Provide the [X, Y] coordinate of the cell's center where the given text is located.  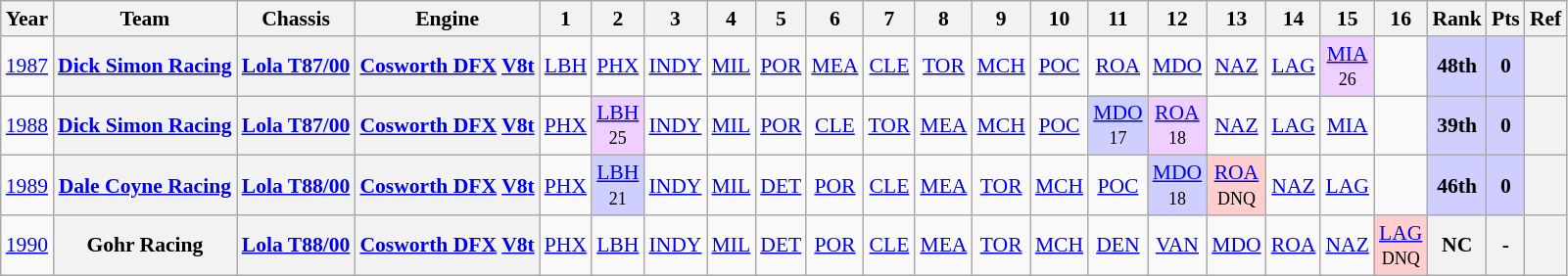
MIA [1347, 125]
- [1506, 245]
5 [781, 19]
Team [145, 19]
Engine [447, 19]
ROADNQ [1236, 186]
15 [1347, 19]
9 [1001, 19]
3 [675, 19]
1989 [27, 186]
Gohr Racing [145, 245]
1987 [27, 67]
DEN [1118, 245]
Dale Coyne Racing [145, 186]
LBH25 [617, 125]
LAGDNQ [1401, 245]
12 [1177, 19]
Pts [1506, 19]
MIA26 [1347, 67]
NC [1457, 245]
ROA18 [1177, 125]
46th [1457, 186]
4 [732, 19]
7 [889, 19]
1988 [27, 125]
48th [1457, 67]
1990 [27, 245]
Ref [1545, 19]
10 [1060, 19]
Year [27, 19]
14 [1294, 19]
Rank [1457, 19]
13 [1236, 19]
MDO17 [1118, 125]
16 [1401, 19]
11 [1118, 19]
MDO18 [1177, 186]
1 [566, 19]
8 [943, 19]
LBH21 [617, 186]
VAN [1177, 245]
6 [834, 19]
39th [1457, 125]
2 [617, 19]
Chassis [296, 19]
